Search for the cell housing the specified text and yield its [x, y] center coordinate. 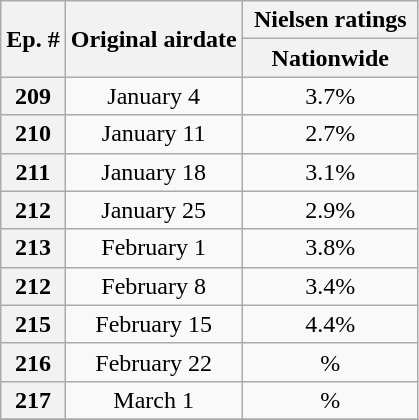
217 [33, 400]
3.4% [330, 286]
Nationwide [330, 58]
January 18 [154, 172]
February 8 [154, 286]
February 22 [154, 362]
215 [33, 324]
March 1 [154, 400]
209 [33, 96]
3.7% [330, 96]
2.9% [330, 210]
213 [33, 248]
3.8% [330, 248]
February 1 [154, 248]
3.1% [330, 172]
January 11 [154, 134]
4.4% [330, 324]
Original airdate [154, 39]
2.7% [330, 134]
February 15 [154, 324]
Nielsen ratings [330, 20]
216 [33, 362]
Ep. # [33, 39]
January 4 [154, 96]
210 [33, 134]
January 25 [154, 210]
211 [33, 172]
